Pinpoint the cell where the given text exists, returning its (X, Y) midpoint coordinate. 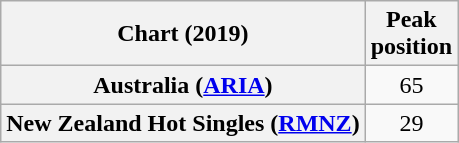
Chart (2019) (183, 34)
29 (411, 123)
Australia (ARIA) (183, 85)
Peakposition (411, 34)
65 (411, 85)
New Zealand Hot Singles (RMNZ) (183, 123)
